Extract the (x, y) coordinate from the center of the cell holding the provided text.  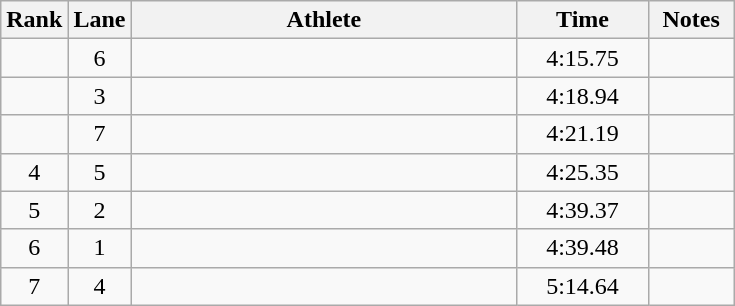
1 (100, 248)
Lane (100, 20)
3 (100, 96)
Time (582, 20)
Rank (34, 20)
Athlete (324, 20)
4:15.75 (582, 58)
5:14.64 (582, 286)
2 (100, 210)
4:39.48 (582, 248)
4:18.94 (582, 96)
4:21.19 (582, 134)
4:39.37 (582, 210)
Notes (691, 20)
4:25.35 (582, 172)
